Capture the cell that displays the provided text and extract its (X, Y) central coordinate. 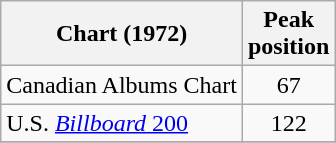
122 (288, 123)
Canadian Albums Chart (122, 85)
67 (288, 85)
Peakposition (288, 34)
U.S. Billboard 200 (122, 123)
Chart (1972) (122, 34)
